Provide the (X, Y) coordinate of the cell's center where the given text is located.  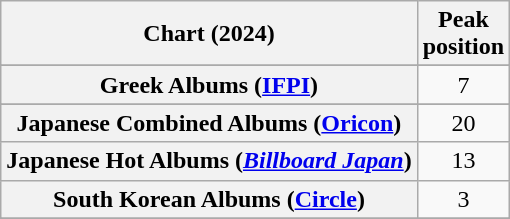
7 (463, 85)
Japanese Combined Albums (Oricon) (209, 123)
Greek Albums (IFPI) (209, 85)
Japanese Hot Albums (Billboard Japan) (209, 161)
13 (463, 161)
3 (463, 199)
Chart (2024) (209, 34)
20 (463, 123)
Peakposition (463, 34)
South Korean Albums (Circle) (209, 199)
